From the cell containing the given text, extract its center point as [X, Y] coordinate. 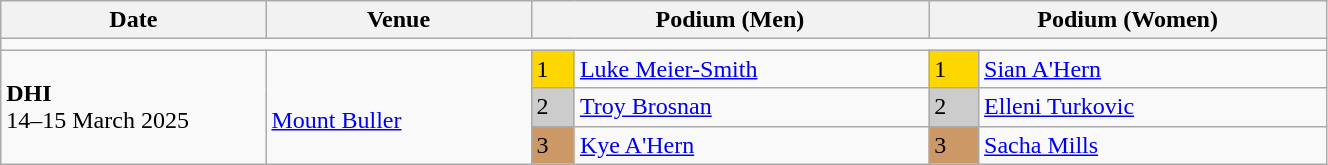
Elleni Turkovic [1153, 107]
Luke Meier-Smith [751, 69]
Sian A'Hern [1153, 69]
Kye A'Hern [751, 145]
Podium (Men) [730, 20]
Sacha Mills [1153, 145]
Mount Buller [398, 107]
Podium (Women) [1128, 20]
Date [134, 20]
Troy Brosnan [751, 107]
Venue [398, 20]
DHI 14–15 March 2025 [134, 107]
